Locate the cell with the specified text and output its (X, Y) center coordinate. 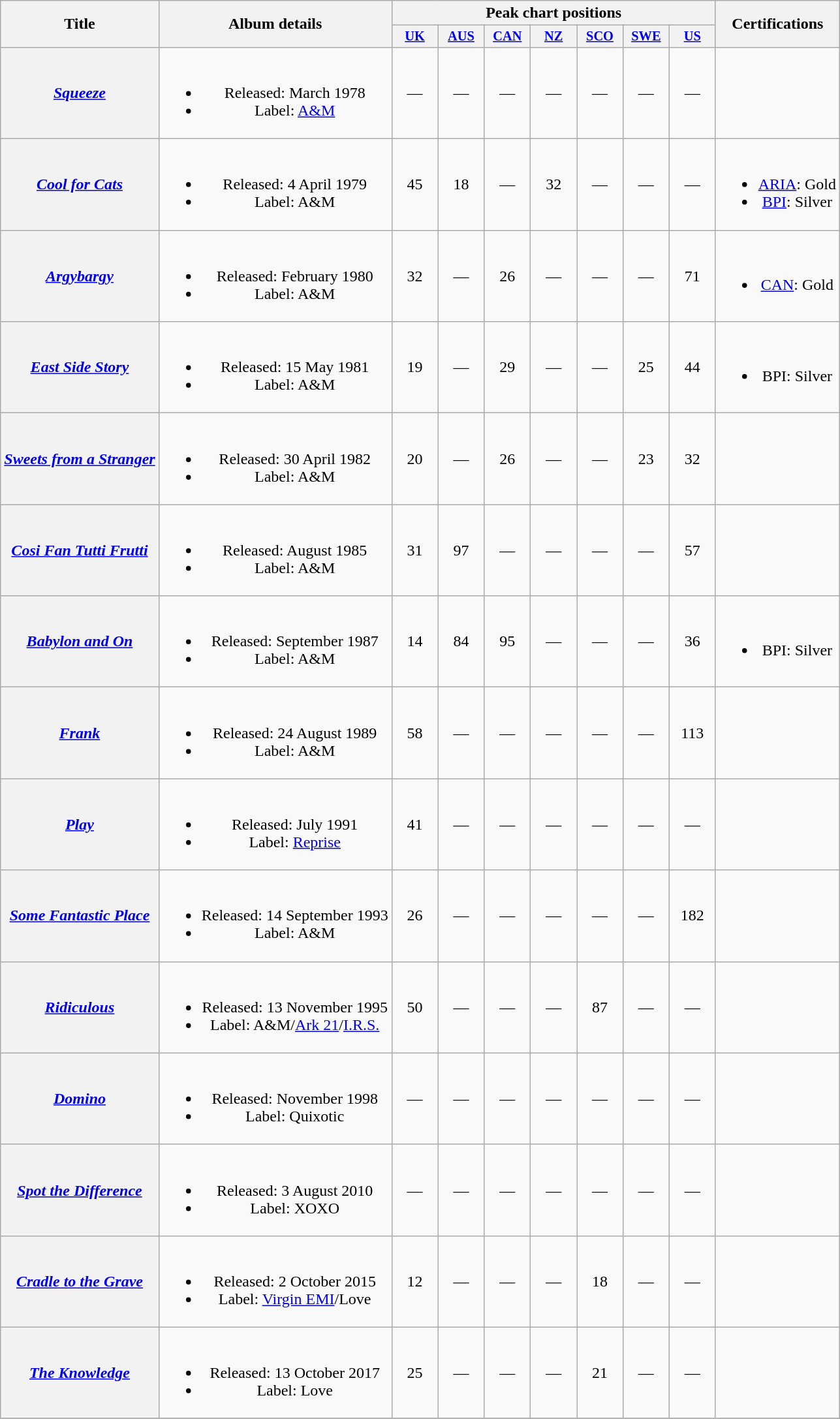
Sweets from a Stranger (80, 459)
113 (692, 733)
Cool for Cats (80, 185)
Released: 15 May 1981Label: A&M (275, 367)
31 (415, 550)
Released: August 1985Label: A&M (275, 550)
US (692, 37)
57 (692, 550)
Play (80, 824)
23 (646, 459)
Some Fantastic Place (80, 916)
87 (600, 1007)
The Knowledge (80, 1373)
44 (692, 367)
Ridiculous (80, 1007)
SWE (646, 37)
Released: 14 September 1993Label: A&M (275, 916)
Certifications (777, 24)
50 (415, 1007)
Argybargy (80, 276)
Released: 13 November 1995Label: A&M/Ark 21/I.R.S. (275, 1007)
Released: March 1978Label: A&M (275, 93)
95 (508, 642)
19 (415, 367)
97 (461, 550)
71 (692, 276)
36 (692, 642)
UK (415, 37)
Released: November 1998Label: Quixotic (275, 1099)
Released: 24 August 1989Label: A&M (275, 733)
Cradle to the Grave (80, 1281)
Released: 30 April 1982Label: A&M (275, 459)
CAN (508, 37)
182 (692, 916)
Released: September 1987Label: A&M (275, 642)
Title (80, 24)
Released: 13 October 2017Label: Love (275, 1373)
Released: 2 October 2015Label: Virgin EMI/Love (275, 1281)
SCO (600, 37)
AUS (461, 37)
Album details (275, 24)
20 (415, 459)
12 (415, 1281)
Domino (80, 1099)
Released: July 1991Label: Reprise (275, 824)
CAN: Gold (777, 276)
29 (508, 367)
14 (415, 642)
58 (415, 733)
East Side Story (80, 367)
21 (600, 1373)
Spot the Difference (80, 1190)
84 (461, 642)
Released: 4 April 1979Label: A&M (275, 185)
Squeeze (80, 93)
NZ (553, 37)
ARIA: GoldBPI: Silver (777, 185)
Peak chart positions (553, 13)
Released: February 1980Label: A&M (275, 276)
Released: 3 August 2010Label: XOXO (275, 1190)
Babylon and On (80, 642)
Frank (80, 733)
41 (415, 824)
45 (415, 185)
Cosi Fan Tutti Frutti (80, 550)
